Output the (x, y) coordinate of the center of the cell containing the given text.  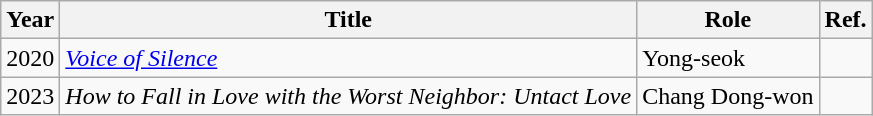
2020 (30, 58)
Voice of Silence (348, 58)
Role (728, 20)
How to Fall in Love with the Worst Neighbor: Untact Love (348, 96)
Year (30, 20)
Ref. (846, 20)
2023 (30, 96)
Title (348, 20)
Chang Dong-won (728, 96)
Yong-seok (728, 58)
